Detect which cell encompasses the target text, then output its (X, Y) center coordinate. 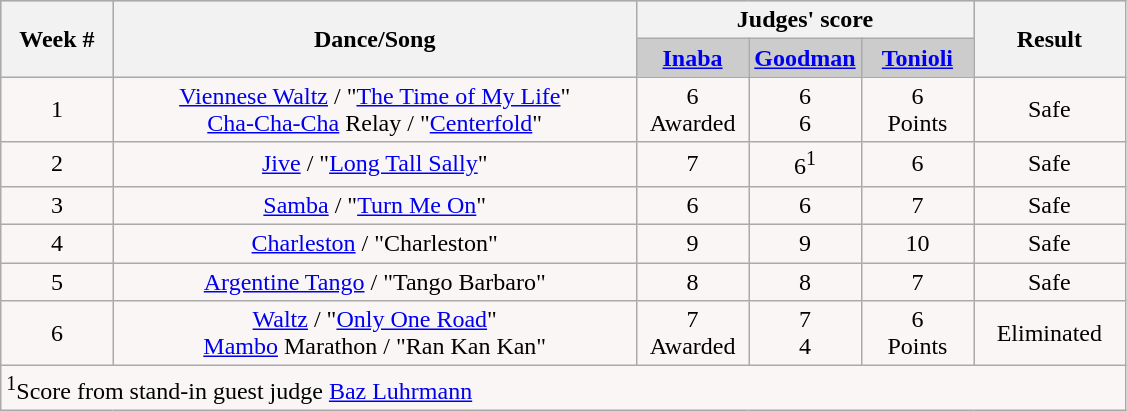
Waltz / "Only One Road"Mambo Marathon / "Ran Kan Kan" (374, 334)
Judges' score (804, 20)
3 (57, 205)
5 (57, 282)
Week # (57, 39)
Dance/Song (374, 39)
Result (1050, 39)
Goodman (805, 58)
6Awarded (692, 110)
Inaba (692, 58)
66 (805, 110)
Tonioli (917, 58)
74 (805, 334)
Viennese Waltz / "The Time of My Life"Cha-Cha-Cha Relay / "Centerfold" (374, 110)
1Score from stand-in guest judge Baz Luhrmann (563, 388)
7Awarded (692, 334)
Jive / "Long Tall Sally" (374, 164)
2 (57, 164)
61 (805, 164)
4 (57, 244)
1 (57, 110)
Eliminated (1050, 334)
Charleston / "Charleston" (374, 244)
Argentine Tango / "Tango Barbaro" (374, 282)
Samba / "Turn Me On" (374, 205)
10 (917, 244)
